Find where the given text appears and provide that cell's center as (X, Y) coordinate. 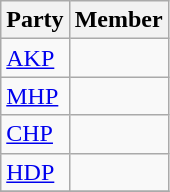
CHP (35, 134)
Party (35, 20)
Member (118, 20)
HDP (35, 172)
MHP (35, 96)
AKP (35, 58)
